For the text-containing cell, return its midpoint in [X, Y] coordinate format. 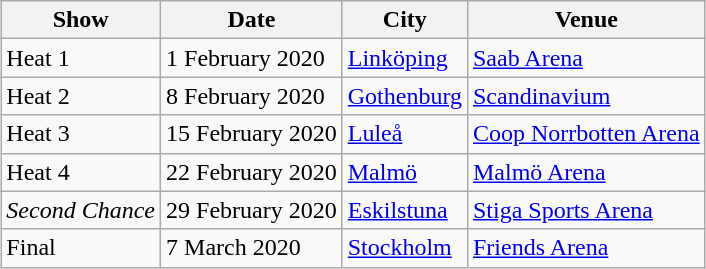
Heat 1 [81, 58]
8 February 2020 [252, 96]
Date [252, 20]
Venue [586, 20]
Malmö [404, 172]
Heat 4 [81, 172]
Saab Arena [586, 58]
Linköping [404, 58]
1 February 2020 [252, 58]
22 February 2020 [252, 172]
Friends Arena [586, 248]
Heat 3 [81, 134]
Eskilstuna [404, 210]
Stockholm [404, 248]
Show [81, 20]
Stiga Sports Arena [586, 210]
Coop Norrbotten Arena [586, 134]
29 February 2020 [252, 210]
Final [81, 248]
City [404, 20]
Second Chance [81, 210]
15 February 2020 [252, 134]
Luleå [404, 134]
7 March 2020 [252, 248]
Malmö Arena [586, 172]
Heat 2 [81, 96]
Gothenburg [404, 96]
Scandinavium [586, 96]
